Extract the [X, Y] coordinate from the center of the cell holding the provided text.  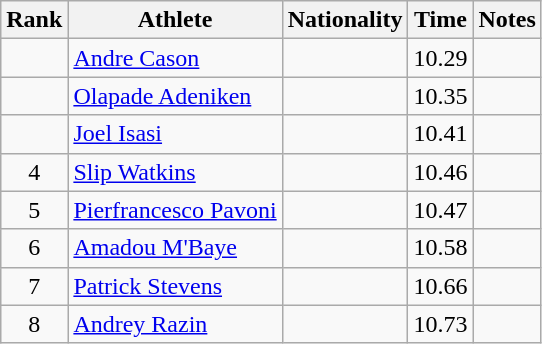
10.58 [440, 248]
Andrey Razin [175, 324]
Pierfrancesco Pavoni [175, 210]
5 [34, 210]
Athlete [175, 20]
Andre Cason [175, 58]
4 [34, 172]
Joel Isasi [175, 134]
Patrick Stevens [175, 286]
8 [34, 324]
10.29 [440, 58]
Amadou M'Baye [175, 248]
10.47 [440, 210]
10.73 [440, 324]
Slip Watkins [175, 172]
7 [34, 286]
Olapade Adeniken [175, 96]
10.35 [440, 96]
10.66 [440, 286]
Time [440, 20]
10.46 [440, 172]
6 [34, 248]
Nationality [345, 20]
Notes [507, 20]
Rank [34, 20]
10.41 [440, 134]
